Output the [x, y] coordinate of the center of the cell containing the given text.  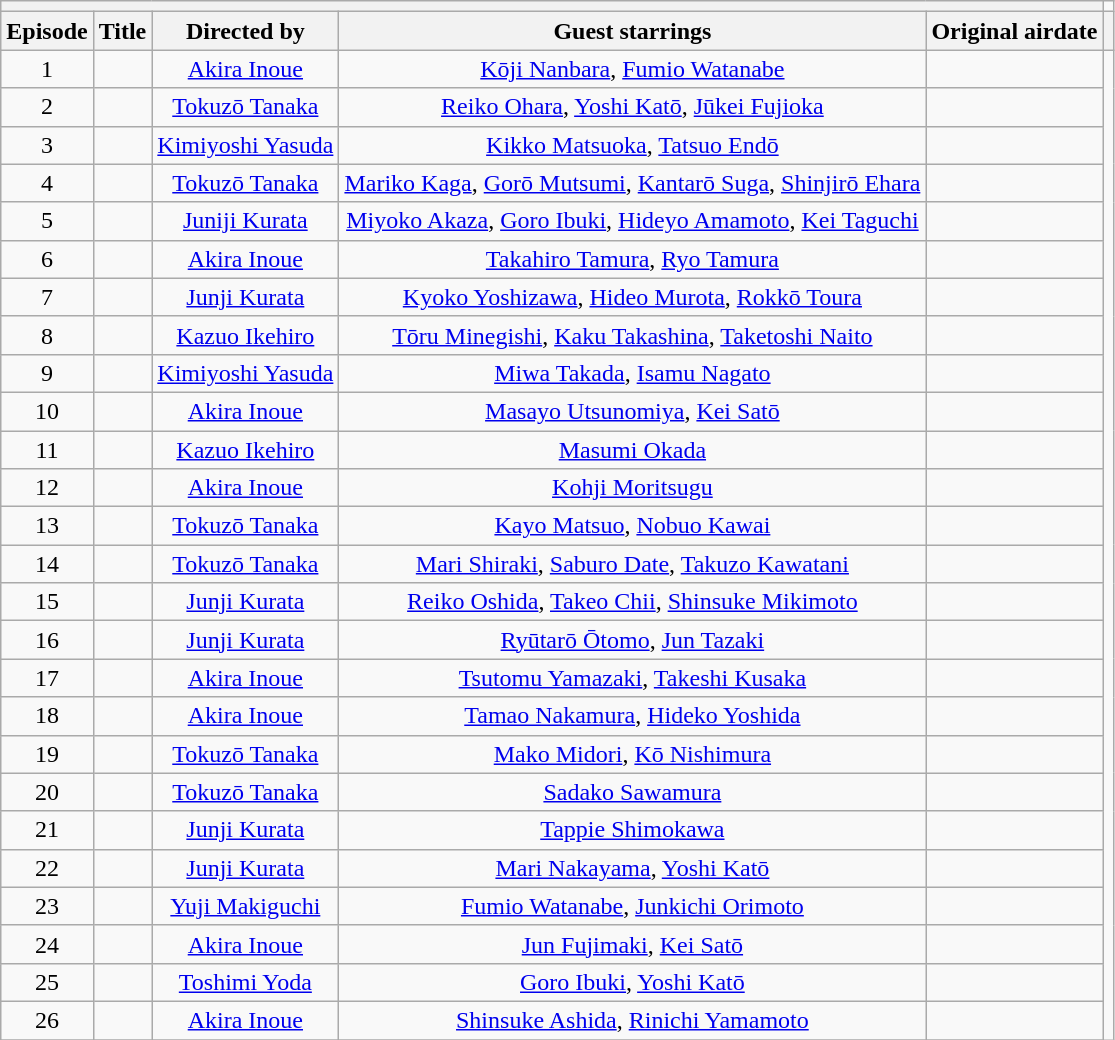
7 [47, 297]
25 [47, 982]
Tamao Nakamura, Hideko Yoshida [632, 716]
Toshimi Yoda [246, 982]
Tōru Minegishi, Kaku Takashina, Taketoshi Naito [632, 335]
Kohji Moritsugu [632, 488]
Miwa Takada, Isamu Nagato [632, 373]
Mako Midori, Kō Nishimura [632, 754]
Mariko Kaga, Gorō Mutsumi, Kantarō Suga, Shinjirō Ehara [632, 183]
Shinsuke Ashida, Rinichi Yamamoto [632, 1020]
16 [47, 640]
Kayo Matsuo, Nobuo Kawai [632, 526]
Reiko Oshida, Takeo Chii, Shinsuke Mikimoto [632, 602]
18 [47, 716]
Title [122, 31]
5 [47, 221]
8 [47, 335]
Yuji Makiguchi [246, 906]
Guest starrings [632, 31]
Goro Ibuki, Yoshi Katō [632, 982]
17 [47, 678]
Fumio Watanabe, Junkichi Orimoto [632, 906]
6 [47, 259]
Jun Fujimaki, Kei Satō [632, 944]
26 [47, 1020]
Directed by [246, 31]
Mari Nakayama, Yoshi Katō [632, 868]
22 [47, 868]
Reiko Ohara, Yoshi Katō, Jūkei Fujioka [632, 107]
Kōji Nanbara, Fumio Watanabe [632, 69]
24 [47, 944]
14 [47, 564]
12 [47, 488]
Ryūtarō Ōtomo, Jun Tazaki [632, 640]
9 [47, 373]
Episode [47, 31]
Tappie Shimokawa [632, 830]
Tsutomu Yamazaki, Takeshi Kusaka [632, 678]
21 [47, 830]
4 [47, 183]
Kyoko Yoshizawa, Hideo Murota, Rokkō Toura [632, 297]
19 [47, 754]
1 [47, 69]
15 [47, 602]
10 [47, 411]
23 [47, 906]
2 [47, 107]
Sadako Sawamura [632, 792]
Takahiro Tamura, Ryo Tamura [632, 259]
20 [47, 792]
13 [47, 526]
Masayo Utsunomiya, Kei Satō [632, 411]
Original airdate [1014, 31]
Masumi Okada [632, 449]
Kikko Matsuoka, Tatsuo Endō [632, 145]
Mari Shiraki, Saburo Date, Takuzo Kawatani [632, 564]
3 [47, 145]
Juniji Kurata [246, 221]
11 [47, 449]
Miyoko Akaza, Goro Ibuki, Hideyo Amamoto, Kei Taguchi [632, 221]
